Detect which cell encompasses the target text, then output its (X, Y) center coordinate. 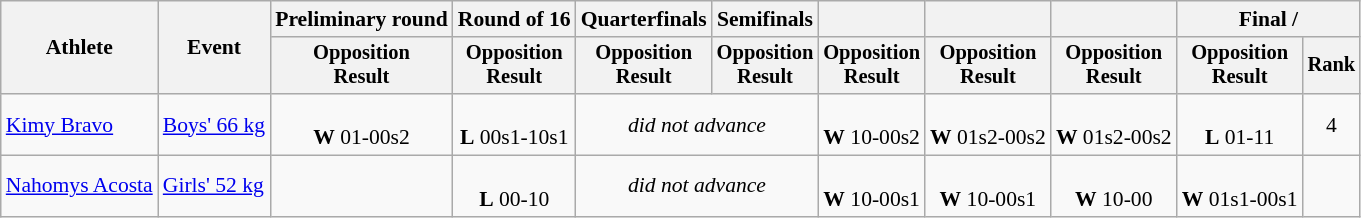
Girls' 52 kg (214, 186)
W 01-00s2 (362, 124)
L 01-11 (1240, 124)
W 10-00 (1114, 186)
Athlete (80, 48)
Final / (1268, 19)
Rank (1332, 66)
Nahomys Acosta (80, 186)
Event (214, 48)
Quarterfinals (644, 19)
4 (1332, 124)
Boys' 66 kg (214, 124)
W 01s1-00s1 (1240, 186)
Preliminary round (362, 19)
Semifinals (766, 19)
L 00-10 (514, 186)
Kimy Bravo (80, 124)
L 00s1-10s1 (514, 124)
W 10-00s2 (872, 124)
Round of 16 (514, 19)
